Search for the cell housing the specified text and yield its [x, y] center coordinate. 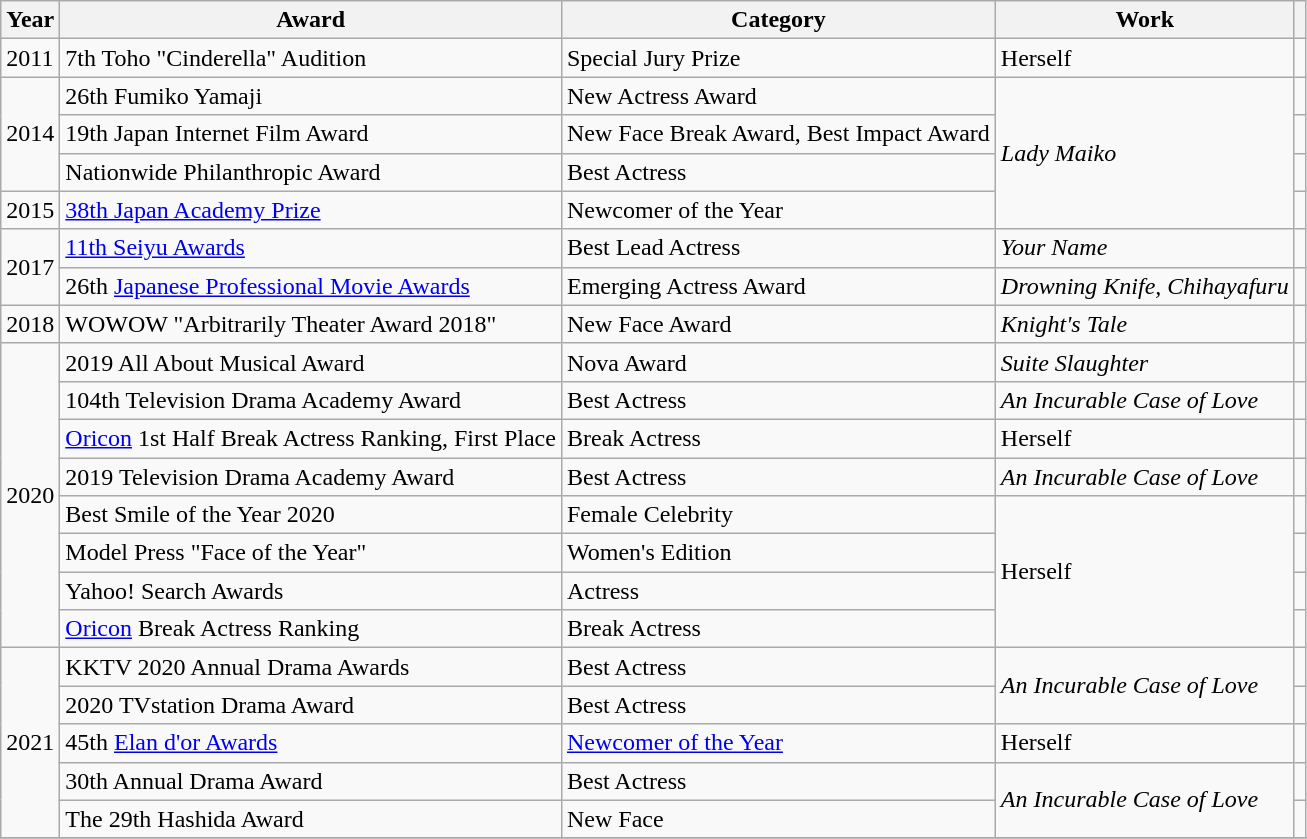
Drowning Knife, Chihayafuru [1144, 286]
Best Smile of the Year 2020 [311, 515]
19th Japan Internet Film Award [311, 134]
2019 All About Musical Award [311, 362]
Your Name [1144, 248]
WOWOW "Arbitrarily Theater Award 2018" [311, 324]
30th Annual Drama Award [311, 781]
2015 [30, 210]
Best Lead Actress [778, 248]
Oricon 1st Half Break Actress Ranking, First Place [311, 438]
Nationwide Philanthropic Award [311, 172]
New Face Break Award, Best Impact Award [778, 134]
Award [311, 20]
Emerging Actress Award [778, 286]
New Face [778, 819]
Lady Maiko [1144, 153]
2020 TVstation Drama Award [311, 705]
Year [30, 20]
26th Japanese Professional Movie Awards [311, 286]
38th Japan Academy Prize [311, 210]
104th Television Drama Academy Award [311, 400]
Female Celebrity [778, 515]
The 29th Hashida Award [311, 819]
Actress [778, 591]
KKTV 2020 Annual Drama Awards [311, 667]
Suite Slaughter [1144, 362]
Knight's Tale [1144, 324]
2014 [30, 134]
Nova Award [778, 362]
Yahoo! Search Awards [311, 591]
Oricon Break Actress Ranking [311, 629]
New Actress Award [778, 96]
2020 [30, 495]
26th Fumiko Yamaji [311, 96]
Category [778, 20]
11th Seiyu Awards [311, 248]
2018 [30, 324]
Model Press "Face of the Year" [311, 553]
2017 [30, 267]
2011 [30, 58]
Special Jury Prize [778, 58]
Work [1144, 20]
New Face Award [778, 324]
45th Elan d'or Awards [311, 743]
2019 Television Drama Academy Award [311, 477]
Women's Edition [778, 553]
7th Toho "Cinderella" Audition [311, 58]
2021 [30, 743]
